Determine the (X, Y) coordinate at the center of the cell enclosing the given text.  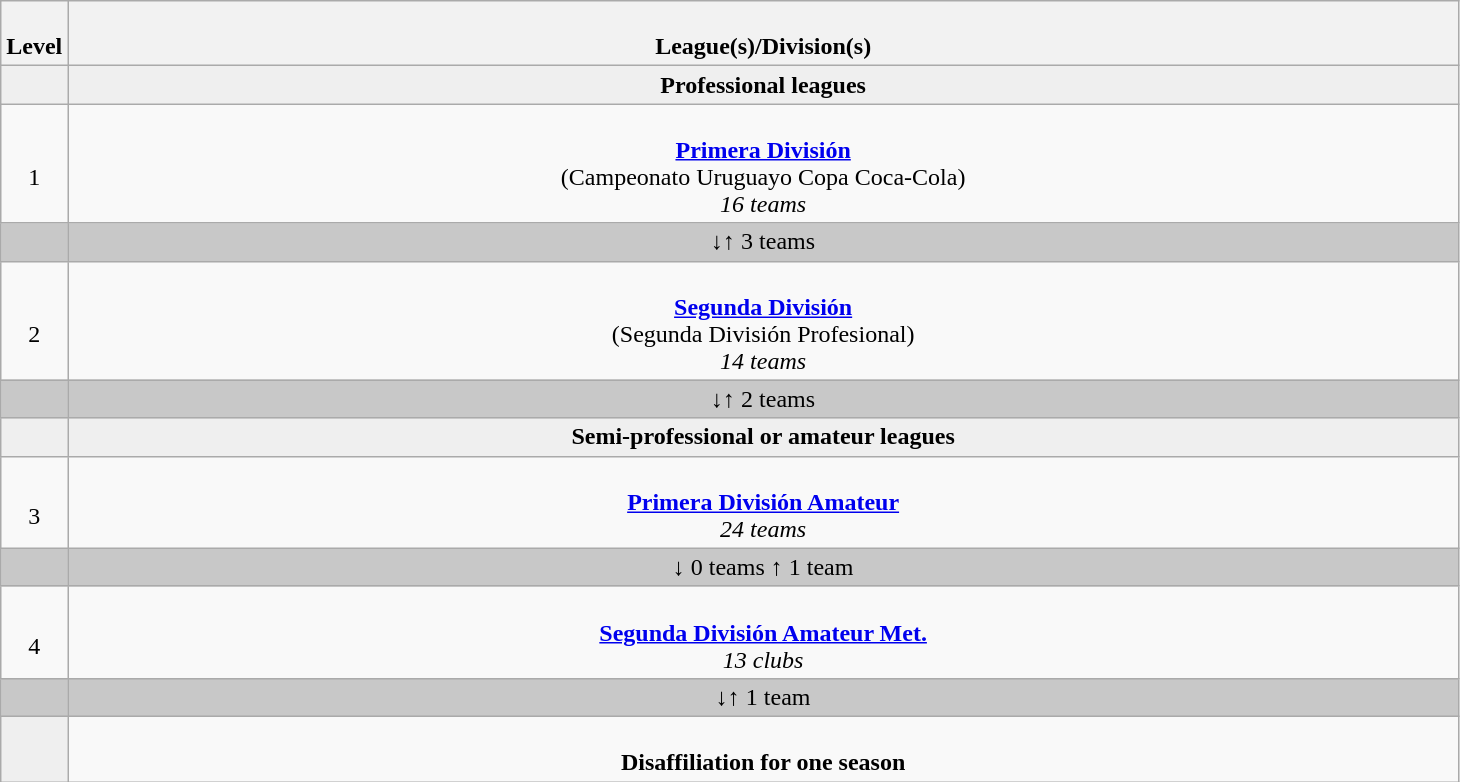
1 (34, 164)
Primera División Amateur24 teams (764, 502)
Primera División (Campeonato Uruguayo Copa Coca-Cola) 16 teams (764, 164)
Level (34, 34)
↓↑ 3 teams (764, 242)
3 (34, 502)
Segunda División (Segunda División Profesional) 14 teams (764, 320)
Segunda División Amateur Met.13 clubs (764, 632)
↓↑ 1 team (764, 697)
Professional leagues (764, 85)
Semi-professional or amateur leagues (764, 437)
2 (34, 320)
↓↑ 2 teams (764, 399)
Disaffiliation for one season (764, 748)
4 (34, 632)
↓ 0 teams ↑ 1 team (764, 567)
League(s)/Division(s) (764, 34)
